Output the (x, y) coordinate of the center of the cell containing the given text.  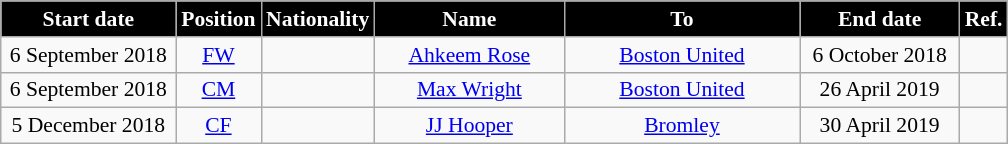
26 April 2019 (880, 90)
CM (218, 90)
CF (218, 126)
5 December 2018 (88, 126)
FW (218, 55)
Start date (88, 19)
Ahkeem Rose (469, 55)
Position (218, 19)
Bromley (682, 126)
6 October 2018 (880, 55)
To (682, 19)
30 April 2019 (880, 126)
End date (880, 19)
Name (469, 19)
Nationality (318, 19)
Ref. (984, 19)
JJ Hooper (469, 126)
Max Wright (469, 90)
